Pinpoint the cell where the given text exists, returning its (x, y) midpoint coordinate. 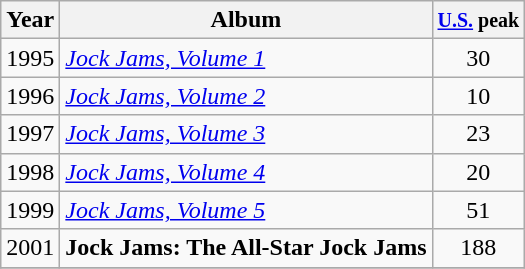
Jock Jams: The All-Star Jock Jams (246, 248)
Jock Jams, Volume 5 (246, 210)
Jock Jams, Volume 2 (246, 96)
10 (478, 96)
188 (478, 248)
1997 (30, 134)
U.S. peak (478, 20)
1999 (30, 210)
2001 (30, 248)
1995 (30, 58)
1996 (30, 96)
Jock Jams, Volume 4 (246, 172)
Jock Jams, Volume 3 (246, 134)
Year (30, 20)
30 (478, 58)
20 (478, 172)
Album (246, 20)
Jock Jams, Volume 1 (246, 58)
51 (478, 210)
23 (478, 134)
1998 (30, 172)
